Extract the (X, Y) coordinate from the center of the cell holding the provided text.  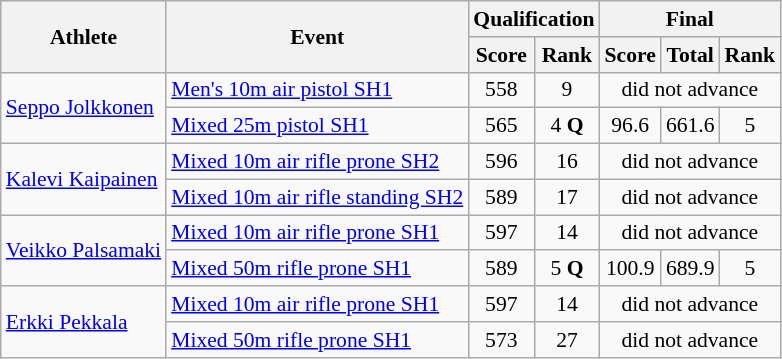
Veikko Palsamaki (84, 250)
Final (690, 19)
558 (501, 90)
Erkki Pekkala (84, 322)
Qualification (534, 19)
17 (566, 197)
573 (501, 340)
Seppo Jolkkonen (84, 108)
565 (501, 126)
5 Q (566, 269)
Mixed 10m air rifle standing SH2 (317, 197)
Mixed 25m pistol SH1 (317, 126)
596 (501, 162)
661.6 (690, 126)
Kalevi Kaipainen (84, 180)
27 (566, 340)
Event (317, 36)
9 (566, 90)
4 Q (566, 126)
689.9 (690, 269)
96.6 (630, 126)
Total (690, 55)
Mixed 10m air rifle prone SH2 (317, 162)
100.9 (630, 269)
Athlete (84, 36)
16 (566, 162)
Men's 10m air pistol SH1 (317, 90)
